Identify which cell holds the provided text, then report its [x, y] central coordinate. 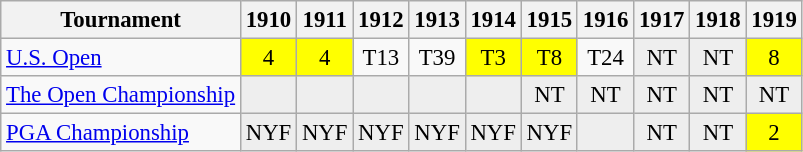
The Open Championship [121, 95]
T13 [381, 58]
1910 [268, 20]
1918 [718, 20]
1914 [493, 20]
T24 [605, 58]
1911 [325, 20]
8 [774, 58]
1919 [774, 20]
1917 [662, 20]
1916 [605, 20]
T3 [493, 58]
2 [774, 133]
1915 [549, 20]
T39 [437, 58]
PGA Championship [121, 133]
U.S. Open [121, 58]
Tournament [121, 20]
1913 [437, 20]
T8 [549, 58]
1912 [381, 20]
